Provide the [x, y] coordinate of the cell's center where the given text is located.  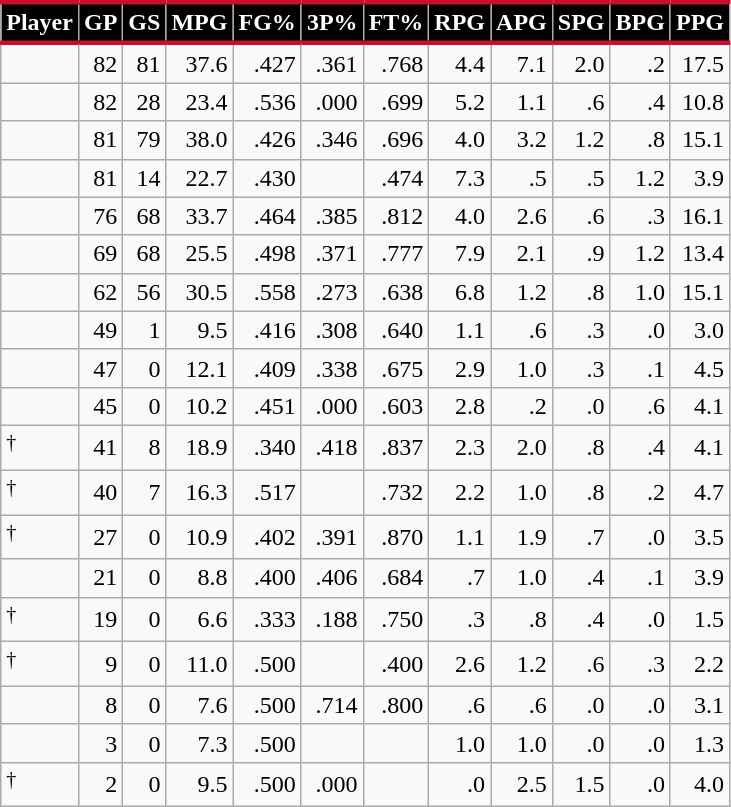
2.5 [522, 784]
4.7 [700, 492]
.558 [267, 292]
.768 [396, 63]
.416 [267, 330]
.714 [332, 705]
45 [100, 406]
7.6 [200, 705]
22.7 [200, 178]
GP [100, 22]
69 [100, 254]
1.3 [700, 743]
.536 [267, 102]
.371 [332, 254]
3.5 [700, 538]
10.8 [700, 102]
14 [144, 178]
5.2 [460, 102]
.684 [396, 578]
.402 [267, 538]
41 [100, 448]
.675 [396, 368]
11.0 [200, 664]
.696 [396, 140]
79 [144, 140]
.812 [396, 216]
6.8 [460, 292]
10.2 [200, 406]
.9 [581, 254]
33.7 [200, 216]
.409 [267, 368]
RPG [460, 22]
2.1 [522, 254]
.418 [332, 448]
3P% [332, 22]
28 [144, 102]
4.5 [700, 368]
.426 [267, 140]
.640 [396, 330]
3.2 [522, 140]
1 [144, 330]
19 [100, 620]
.870 [396, 538]
.333 [267, 620]
2 [100, 784]
2.3 [460, 448]
27 [100, 538]
7 [144, 492]
.517 [267, 492]
16.1 [700, 216]
.346 [332, 140]
37.6 [200, 63]
13.4 [700, 254]
.498 [267, 254]
PPG [700, 22]
.340 [267, 448]
18.9 [200, 448]
2.8 [460, 406]
47 [100, 368]
.474 [396, 178]
.406 [332, 578]
.837 [396, 448]
17.5 [700, 63]
49 [100, 330]
MPG [200, 22]
.385 [332, 216]
10.9 [200, 538]
.603 [396, 406]
30.5 [200, 292]
4.4 [460, 63]
.338 [332, 368]
21 [100, 578]
.464 [267, 216]
6.6 [200, 620]
.777 [396, 254]
16.3 [200, 492]
.308 [332, 330]
.427 [267, 63]
BPG [640, 22]
23.4 [200, 102]
62 [100, 292]
.800 [396, 705]
40 [100, 492]
.750 [396, 620]
3.0 [700, 330]
Player [40, 22]
SPG [581, 22]
2.9 [460, 368]
.430 [267, 178]
.451 [267, 406]
APG [522, 22]
.361 [332, 63]
1.9 [522, 538]
7.1 [522, 63]
12.1 [200, 368]
FT% [396, 22]
.273 [332, 292]
GS [144, 22]
.638 [396, 292]
3 [100, 743]
FG% [267, 22]
9 [100, 664]
76 [100, 216]
.188 [332, 620]
7.9 [460, 254]
8.8 [200, 578]
.699 [396, 102]
56 [144, 292]
.732 [396, 492]
38.0 [200, 140]
3.1 [700, 705]
.391 [332, 538]
25.5 [200, 254]
